Determine the [x, y] coordinate at the center of the cell enclosing the given text.  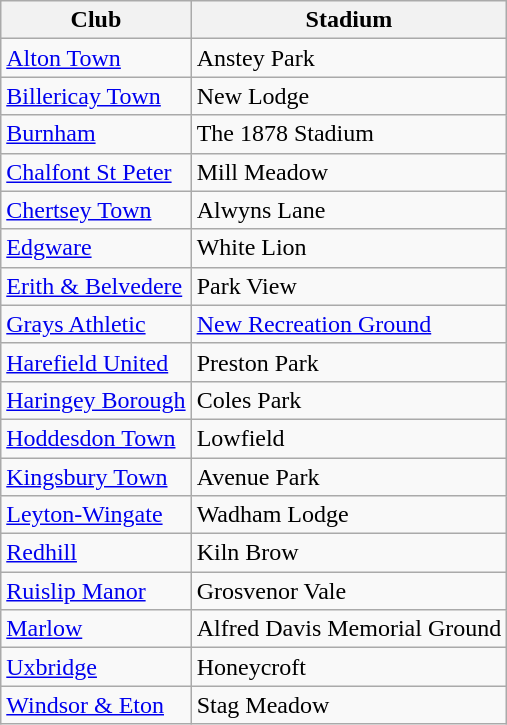
Grosvenor Vale [349, 591]
Chalfont St Peter [96, 172]
Coles Park [349, 400]
Mill Meadow [349, 172]
Marlow [96, 629]
Burnham [96, 134]
Alwyns Lane [349, 210]
Park View [349, 286]
Alton Town [96, 58]
White Lion [349, 248]
New Lodge [349, 96]
Erith & Belvedere [96, 286]
Anstey Park [349, 58]
Edgware [96, 248]
Kingsbury Town [96, 477]
Redhill [96, 553]
Windsor & Eton [96, 705]
Billericay Town [96, 96]
Grays Athletic [96, 324]
New Recreation Ground [349, 324]
Honeycroft [349, 667]
Hoddesdon Town [96, 438]
Lowfield [349, 438]
Kiln Brow [349, 553]
Leyton-Wingate [96, 515]
Uxbridge [96, 667]
Preston Park [349, 362]
Chertsey Town [96, 210]
Avenue Park [349, 477]
The 1878 Stadium [349, 134]
Haringey Borough [96, 400]
Alfred Davis Memorial Ground [349, 629]
Stadium [349, 20]
Harefield United [96, 362]
Stag Meadow [349, 705]
Wadham Lodge [349, 515]
Ruislip Manor [96, 591]
Club [96, 20]
